Find where the given text appears and provide that cell's center as (X, Y) coordinate. 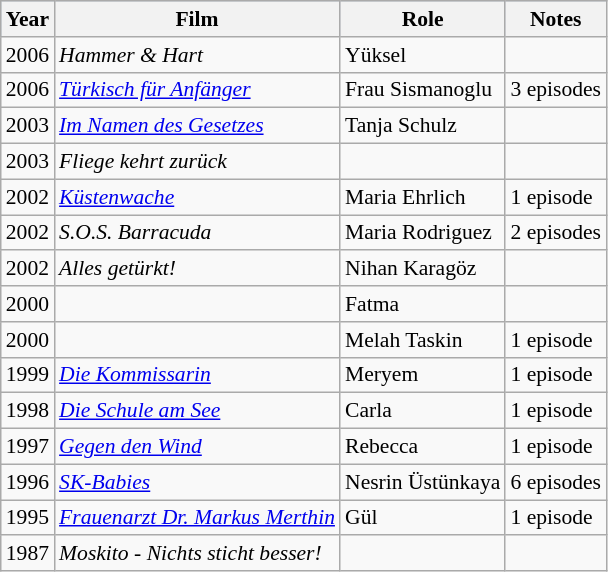
Fliege kehrt zurück (197, 162)
1987 (28, 554)
1999 (28, 375)
Year (28, 19)
Gegen den Wind (197, 447)
Frau Sismanoglu (422, 90)
Gül (422, 518)
1997 (28, 447)
Meryem (422, 375)
Carla (422, 411)
Im Namen des Gesetzes (197, 126)
Maria Ehrlich (422, 197)
1998 (28, 411)
2 episodes (556, 233)
Die Kommissarin (197, 375)
Frauenarzt Dr. Markus Merthin (197, 518)
Die Schule am See (197, 411)
Tanja Schulz (422, 126)
Nihan Karagöz (422, 269)
Küstenwache (197, 197)
Melah Taskin (422, 340)
1995 (28, 518)
Maria Rodriguez (422, 233)
Alles getürkt! (197, 269)
Film (197, 19)
SK-Babies (197, 482)
Türkisch für Anfänger (197, 90)
Rebecca (422, 447)
Moskito - Nichts sticht besser! (197, 554)
Role (422, 19)
6 episodes (556, 482)
S.O.S. Barracuda (197, 233)
Yüksel (422, 55)
Hammer & Hart (197, 55)
Fatma (422, 304)
Notes (556, 19)
Nesrin Üstünkaya (422, 482)
3 episodes (556, 90)
1996 (28, 482)
